Locate the cell with the specified text and output its [X, Y] center coordinate. 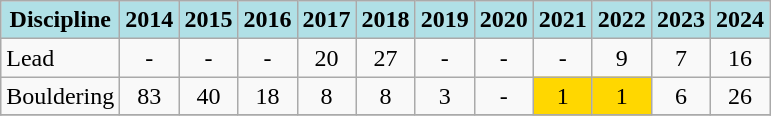
2023 [680, 20]
16 [740, 58]
3 [444, 96]
83 [150, 96]
2018 [386, 20]
2016 [268, 20]
9 [622, 58]
2020 [504, 20]
2022 [622, 20]
18 [268, 96]
2017 [326, 20]
2021 [562, 20]
40 [208, 96]
Lead [60, 58]
27 [386, 58]
2024 [740, 20]
20 [326, 58]
26 [740, 96]
Bouldering [60, 96]
7 [680, 58]
2015 [208, 20]
2019 [444, 20]
2014 [150, 20]
6 [680, 96]
Discipline [60, 20]
